For the text-containing cell, return its midpoint in [X, Y] coordinate format. 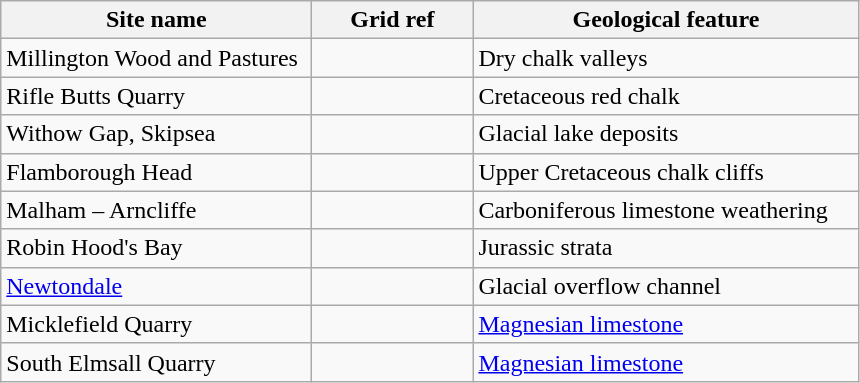
Jurassic strata [666, 248]
Robin Hood's Bay [156, 248]
Cretaceous red chalk [666, 96]
Millington Wood and Pastures [156, 58]
Glacial overflow channel [666, 286]
Withow Gap, Skipsea [156, 134]
Glacial lake deposits [666, 134]
Grid ref [392, 20]
Upper Cretaceous chalk cliffs [666, 172]
Site name [156, 20]
Carboniferous limestone weathering [666, 210]
Geological feature [666, 20]
Newtondale [156, 286]
South Elmsall Quarry [156, 362]
Malham – Arncliffe [156, 210]
Micklefield Quarry [156, 324]
Flamborough Head [156, 172]
Dry chalk valleys [666, 58]
Rifle Butts Quarry [156, 96]
